Extract the [x, y] coordinate from the center of the cell holding the provided text.  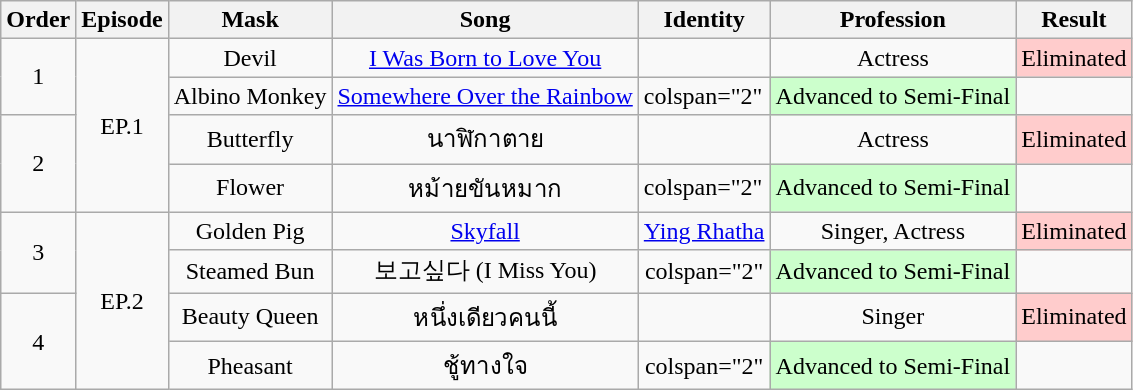
Ying Rhatha [704, 231]
Devil [250, 58]
Somewhere Over the Rainbow [485, 96]
Mask [250, 20]
หนึ่งเดียวคนนี้ [485, 318]
I Was Born to Love You [485, 58]
Pheasant [250, 366]
หม้ายขันหมาก [485, 188]
Order [38, 20]
ชู้ทางใจ [485, 366]
EP.1 [122, 126]
Song [485, 20]
Golden Pig [250, 231]
EP.2 [122, 301]
3 [38, 252]
Singer [893, 318]
1 [38, 77]
Butterfly [250, 140]
Skyfall [485, 231]
4 [38, 342]
Flower [250, 188]
Beauty Queen [250, 318]
Singer, Actress [893, 231]
Identity [704, 20]
보고싶다 (I Miss You) [485, 272]
2 [38, 164]
Profession [893, 20]
Albino Monkey [250, 96]
Result [1074, 20]
นาฬิกาตาย [485, 140]
Episode [122, 20]
Steamed Bun [250, 272]
